Extract the [x, y] coordinate from the center of the cell holding the provided text.  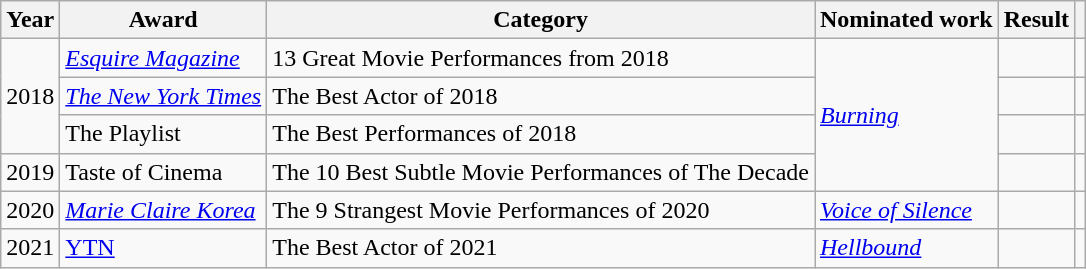
2021 [30, 248]
The Best Actor of 2021 [541, 248]
The Playlist [164, 134]
Esquire Magazine [164, 58]
The 9 Strangest Movie Performances of 2020 [541, 210]
The 10 Best Subtle Movie Performances of The Decade [541, 172]
Result [1036, 20]
Taste of Cinema [164, 172]
Hellbound [906, 248]
Marie Claire Korea [164, 210]
The Best Performances of 2018 [541, 134]
Burning [906, 115]
Year [30, 20]
Category [541, 20]
2020 [30, 210]
2018 [30, 96]
The New York Times [164, 96]
Nominated work [906, 20]
13 Great Movie Performances from 2018 [541, 58]
Award [164, 20]
2019 [30, 172]
Voice of Silence [906, 210]
YTN [164, 248]
The Best Actor of 2018 [541, 96]
